Pinpoint the cell where the given text exists, returning its [x, y] midpoint coordinate. 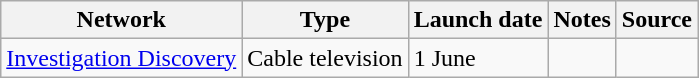
Type [325, 20]
Source [656, 20]
Network [122, 20]
Notes [582, 20]
Cable television [325, 58]
1 June [478, 58]
Launch date [478, 20]
Investigation Discovery [122, 58]
